Locate the cell with the specified text and output its (x, y) center coordinate. 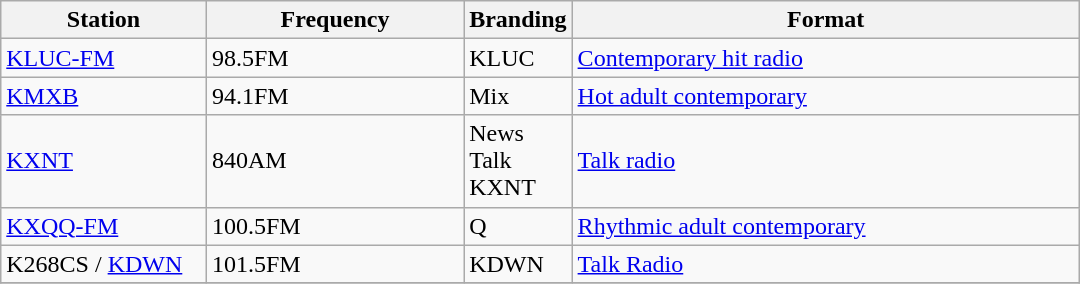
Hot adult contemporary (826, 96)
K268CS / KDWN (104, 264)
98.5FM (334, 58)
KLUC (518, 58)
Rhythmic adult contemporary (826, 226)
Frequency (334, 20)
Talk Radio (826, 264)
KXQQ-FM (104, 226)
KLUC-FM (104, 58)
KXNT (104, 161)
Format (826, 20)
Contemporary hit radio (826, 58)
100.5FM (334, 226)
101.5FM (334, 264)
Talk radio (826, 161)
Mix (518, 96)
Branding (518, 20)
KDWN (518, 264)
KMXB (104, 96)
Station (104, 20)
840AM (334, 161)
94.1FM (334, 96)
News Talk KXNT (518, 161)
Q (518, 226)
